Provide the [x, y] coordinate of the cell's center where the given text is located.  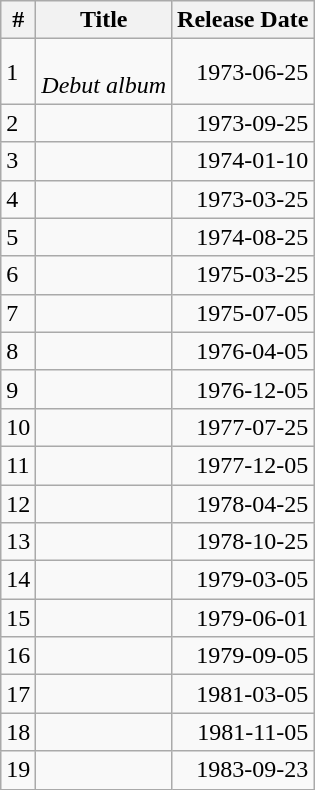
19 [18, 770]
1979-09-05 [243, 656]
1977-12-05 [243, 465]
1 [18, 72]
4 [18, 199]
11 [18, 465]
3 [18, 161]
1973-06-25 [243, 72]
9 [18, 389]
1975-03-25 [243, 275]
1983-09-23 [243, 770]
1978-10-25 [243, 542]
1974-01-10 [243, 161]
2 [18, 123]
8 [18, 351]
18 [18, 732]
1978-04-25 [243, 503]
Title [104, 20]
1981-03-05 [243, 694]
1979-03-05 [243, 580]
1976-04-05 [243, 351]
10 [18, 427]
1976-12-05 [243, 389]
1973-03-25 [243, 199]
1975-07-05 [243, 313]
17 [18, 694]
1973-09-25 [243, 123]
5 [18, 237]
15 [18, 618]
12 [18, 503]
14 [18, 580]
16 [18, 656]
# [18, 20]
1979-06-01 [243, 618]
13 [18, 542]
1981-11-05 [243, 732]
1974-08-25 [243, 237]
6 [18, 275]
Debut album [104, 72]
Release Date [243, 20]
1977-07-25 [243, 427]
7 [18, 313]
